Search for the cell housing the specified text and yield its (X, Y) center coordinate. 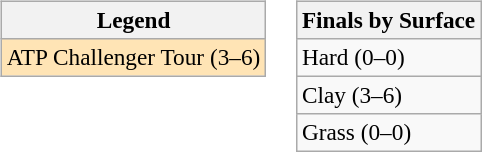
Grass (0–0) (389, 133)
Finals by Surface (389, 20)
Legend (133, 20)
ATP Challenger Tour (3–6) (133, 57)
Hard (0–0) (389, 57)
Clay (3–6) (389, 95)
